Extract the [X, Y] coordinate from the center of the cell holding the provided text.  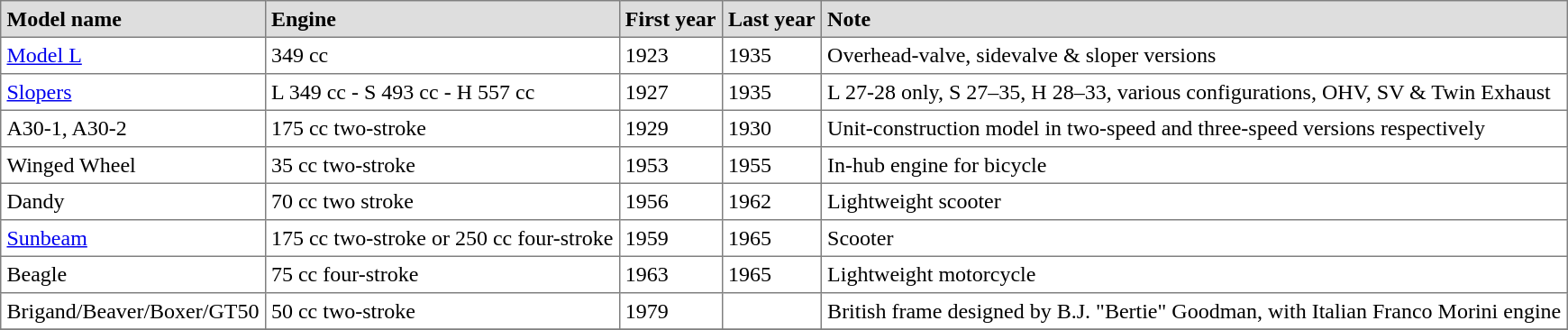
1955 [771, 165]
Brigand/Beaver/Boxer/GT50 [133, 311]
1930 [771, 128]
British frame designed by B.J. "Bertie" Goodman, with Italian Franco Morini engine [1194, 311]
1959 [670, 238]
Last year [771, 19]
Overhead-valve, sidevalve & sloper versions [1194, 55]
L 349 cc - S 493 cc - H 557 cc [442, 92]
Note [1194, 19]
Lightweight scooter [1194, 201]
175 cc two-stroke or 250 cc four-stroke [442, 238]
Lightweight motorcycle [1194, 274]
75 cc four-stroke [442, 274]
In-hub engine for bicycle [1194, 165]
1979 [670, 311]
35 cc two-stroke [442, 165]
Unit-construction model in two-speed and three-speed versions respectively [1194, 128]
Engine [442, 19]
L 27-28 only, S 27–35, H 28–33, various configurations, OHV, SV & Twin Exhaust [1194, 92]
Scooter [1194, 238]
1923 [670, 55]
Dandy [133, 201]
1956 [670, 201]
1953 [670, 165]
Model name [133, 19]
Model L [133, 55]
Winged Wheel [133, 165]
A30-1, A30-2 [133, 128]
Sunbeam [133, 238]
Beagle [133, 274]
1963 [670, 274]
1962 [771, 201]
Slopers [133, 92]
1929 [670, 128]
70 cc two stroke [442, 201]
349 cc [442, 55]
1927 [670, 92]
First year [670, 19]
50 cc two-stroke [442, 311]
175 cc two-stroke [442, 128]
